Return (X, Y) of the center of cell containing provided text 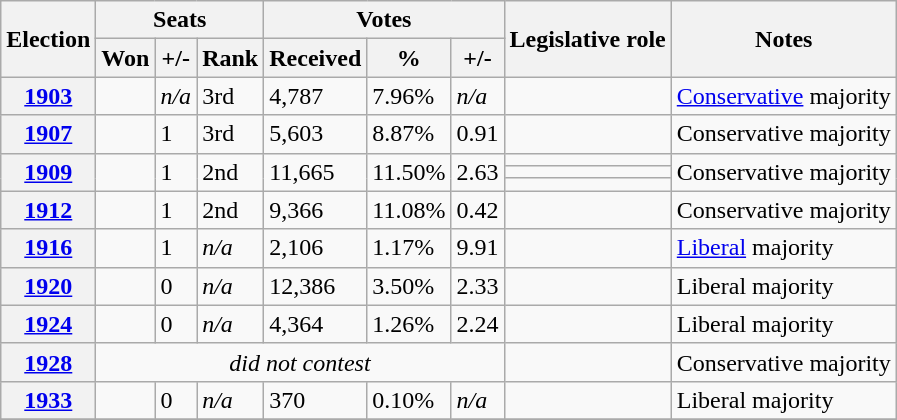
4,787 (316, 96)
1924 (48, 324)
11,665 (316, 172)
1909 (48, 172)
2.33 (478, 286)
12,386 (316, 286)
9,366 (316, 210)
2,106 (316, 248)
0.91 (478, 134)
1.26% (409, 324)
1907 (48, 134)
Rank (230, 58)
5,603 (316, 134)
Election (48, 39)
3.50% (409, 286)
370 (316, 400)
Won (126, 58)
4,364 (316, 324)
1912 (48, 210)
2.63 (478, 172)
Received (316, 58)
0.42 (478, 210)
11.08% (409, 210)
1.17% (409, 248)
% (409, 58)
11.50% (409, 172)
Notes (784, 39)
1916 (48, 248)
1920 (48, 286)
7.96% (409, 96)
1903 (48, 96)
2.24 (478, 324)
did not contest (300, 362)
Legislative role (588, 39)
1928 (48, 362)
9.91 (478, 248)
Votes (384, 20)
0.10% (409, 400)
1933 (48, 400)
8.87% (409, 134)
Seats (180, 20)
